Determine the (x, y) coordinate at the center of the cell enclosing the given text.  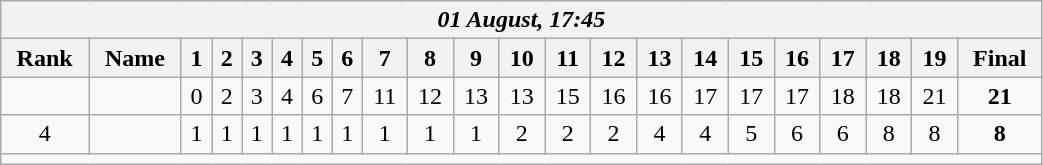
19 (935, 58)
14 (705, 58)
Rank (45, 58)
Final (1000, 58)
01 August, 17:45 (522, 20)
0 (196, 96)
Name (136, 58)
9 (476, 58)
10 (522, 58)
